Find where the given text appears and provide that cell's center as (X, Y) coordinate. 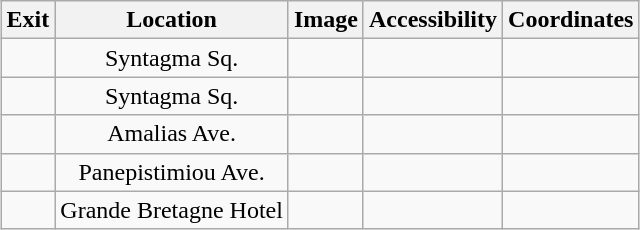
Exit (28, 20)
Grande Bretagne Hotel (172, 210)
Panepistimiou Ave. (172, 172)
Amalias Ave. (172, 134)
Image (326, 20)
Location (172, 20)
Coordinates (571, 20)
Accessibility (432, 20)
